Pinpoint the cell where the given text exists, returning its (X, Y) midpoint coordinate. 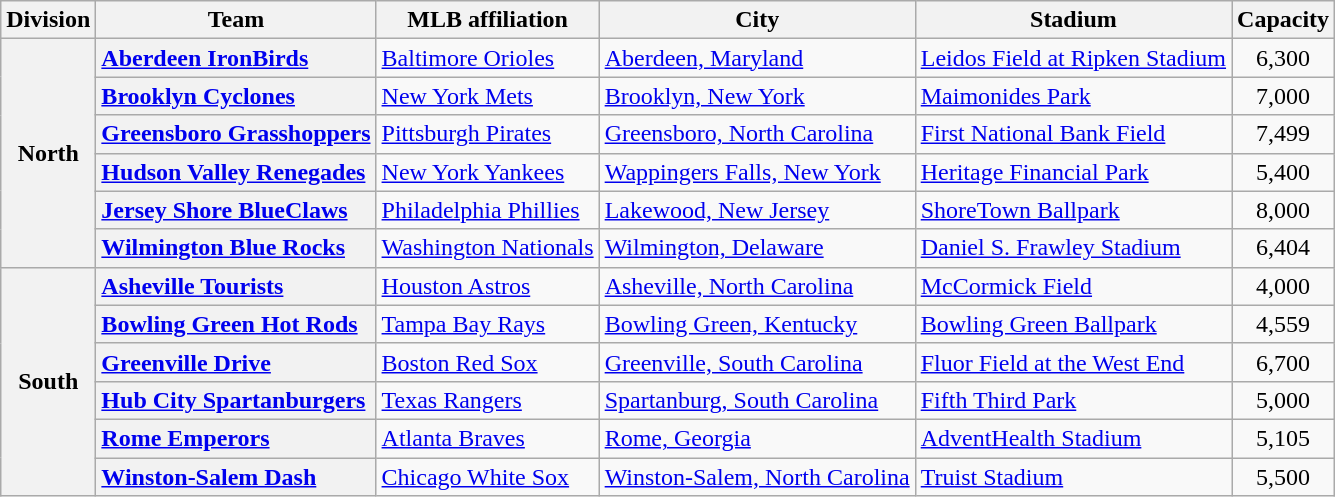
Bowling Green, Kentucky (757, 324)
South (48, 381)
Division (48, 20)
Baltimore Orioles (488, 58)
Philadelphia Phillies (488, 210)
Asheville, North Carolina (757, 286)
Leidos Field at Ripken Stadium (1073, 58)
Lakewood, New Jersey (757, 210)
4,000 (1284, 286)
5,400 (1284, 172)
Tampa Bay Rays (488, 324)
Jersey Shore BlueClaws (236, 210)
Brooklyn, New York (757, 96)
7,000 (1284, 96)
City (757, 20)
Pittsburgh Pirates (488, 134)
Winston-Salem Dash (236, 477)
Brooklyn Cyclones (236, 96)
Greenville Drive (236, 362)
Hudson Valley Renegades (236, 172)
Bowling Green Ballpark (1073, 324)
Greenville, South Carolina (757, 362)
AdventHealth Stadium (1073, 438)
New York Mets (488, 96)
Greensboro, North Carolina (757, 134)
8,000 (1284, 210)
Heritage Financial Park (1073, 172)
Bowling Green Hot Rods (236, 324)
McCormick Field (1073, 286)
Stadium (1073, 20)
Rome Emperors (236, 438)
Capacity (1284, 20)
New York Yankees (488, 172)
North (48, 153)
6,404 (1284, 248)
Hub City Spartanburgers (236, 400)
Winston-Salem, North Carolina (757, 477)
5,000 (1284, 400)
MLB affiliation (488, 20)
6,300 (1284, 58)
ShoreTown Ballpark (1073, 210)
Houston Astros (488, 286)
Wilmington Blue Rocks (236, 248)
Daniel S. Frawley Stadium (1073, 248)
Spartanburg, South Carolina (757, 400)
Team (236, 20)
Greensboro Grasshoppers (236, 134)
Texas Rangers (488, 400)
Washington Nationals (488, 248)
Fluor Field at the West End (1073, 362)
Wappingers Falls, New York (757, 172)
Aberdeen, Maryland (757, 58)
Maimonides Park (1073, 96)
Aberdeen IronBirds (236, 58)
Fifth Third Park (1073, 400)
4,559 (1284, 324)
First National Bank Field (1073, 134)
Truist Stadium (1073, 477)
Wilmington, Delaware (757, 248)
Rome, Georgia (757, 438)
Boston Red Sox (488, 362)
Chicago White Sox (488, 477)
Atlanta Braves (488, 438)
5,500 (1284, 477)
7,499 (1284, 134)
6,700 (1284, 362)
5,105 (1284, 438)
Asheville Tourists (236, 286)
